Pinpoint the cell where the given text exists, returning its (X, Y) midpoint coordinate. 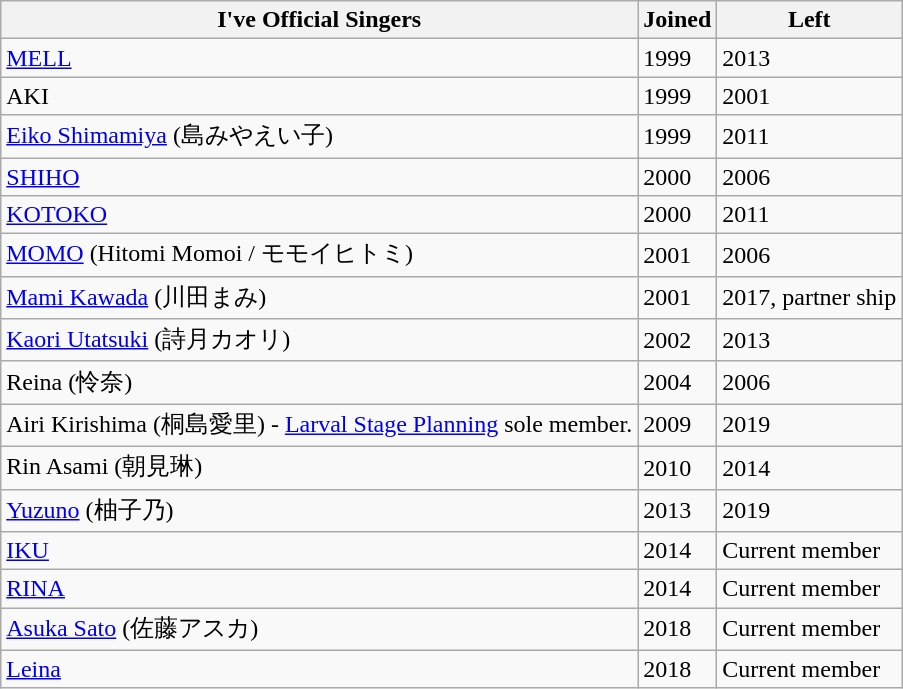
Leina (320, 669)
MOMO (Hitomi Momoi / モモイヒトミ) (320, 256)
Asuka Sato (佐藤アスカ) (320, 630)
Rin Asami (朝見琳) (320, 468)
IKU (320, 551)
KOTOKO (320, 215)
MELL (320, 58)
SHIHO (320, 177)
2009 (678, 426)
Mami Kawada (川田まみ) (320, 298)
2002 (678, 340)
Left (810, 20)
Kaori Utatsuki (詩月カオリ) (320, 340)
2004 (678, 382)
Yuzuno (柚子乃) (320, 510)
Joined (678, 20)
Airi Kirishima (桐島愛里) - Larval Stage Planning sole member. (320, 426)
2017, partner ship (810, 298)
I've Official Singers (320, 20)
Eiko Shimamiya (島みやえい子) (320, 136)
2010 (678, 468)
AKI (320, 96)
Reina (怜奈) (320, 382)
RINA (320, 589)
